Extract the [X, Y] coordinate from the center of the cell holding the provided text.  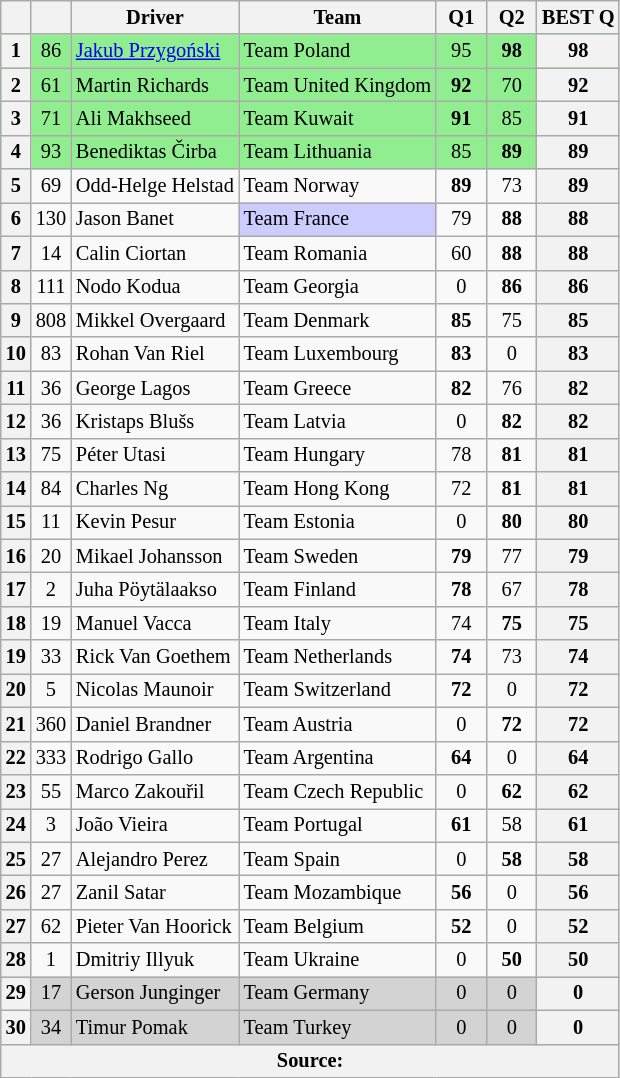
Kevin Pesur [155, 522]
69 [51, 186]
28 [16, 960]
18 [16, 623]
21 [16, 724]
25 [16, 859]
Rohan Van Riel [155, 354]
93 [51, 152]
13 [16, 455]
Team Denmark [338, 320]
84 [51, 489]
Team Italy [338, 623]
Q2 [512, 17]
30 [16, 1027]
60 [461, 253]
Team Spain [338, 859]
7 [16, 253]
67 [512, 589]
22 [16, 758]
111 [51, 287]
95 [461, 51]
Jakub Przygoński [155, 51]
Péter Utasi [155, 455]
360 [51, 724]
15 [16, 522]
Marco Zakouřil [155, 791]
Gerson Junginger [155, 993]
Team [338, 17]
Q1 [461, 17]
Zanil Satar [155, 892]
Team Netherlands [338, 657]
12 [16, 421]
Team Ukraine [338, 960]
Mikael Johansson [155, 556]
Team France [338, 219]
Team Mozambique [338, 892]
Team Latvia [338, 421]
Source: [310, 1061]
26 [16, 892]
55 [51, 791]
71 [51, 118]
Team United Kingdom [338, 85]
808 [51, 320]
George Lagos [155, 388]
Dmitriy Illyuk [155, 960]
Daniel Brandner [155, 724]
Team Finland [338, 589]
Rick Van Goethem [155, 657]
34 [51, 1027]
Juha Pöytälaakso [155, 589]
João Vieira [155, 825]
130 [51, 219]
Team Turkey [338, 1027]
Team Portugal [338, 825]
Team Poland [338, 51]
Charles Ng [155, 489]
6 [16, 219]
Team Lithuania [338, 152]
Team Greece [338, 388]
Team Hungary [338, 455]
Ali Makhseed [155, 118]
Team Luxembourg [338, 354]
Nodo Kodua [155, 287]
29 [16, 993]
10 [16, 354]
Team Belgium [338, 926]
BEST Q [578, 17]
Odd-Helge Helstad [155, 186]
Mikkel Overgaard [155, 320]
9 [16, 320]
33 [51, 657]
Calin Ciortan [155, 253]
8 [16, 287]
Team Germany [338, 993]
24 [16, 825]
4 [16, 152]
Team Norway [338, 186]
Team Czech Republic [338, 791]
Kristaps Blušs [155, 421]
Team Estonia [338, 522]
Rodrigo Gallo [155, 758]
Nicolas Maunoir [155, 690]
Timur Pomak [155, 1027]
Team Sweden [338, 556]
Team Austria [338, 724]
76 [512, 388]
Team Romania [338, 253]
Team Kuwait [338, 118]
Jason Banet [155, 219]
23 [16, 791]
Pieter Van Hoorick [155, 926]
Manuel Vacca [155, 623]
Team Switzerland [338, 690]
Alejandro Perez [155, 859]
333 [51, 758]
Team Hong Kong [338, 489]
Team Argentina [338, 758]
Driver [155, 17]
Martin Richards [155, 85]
16 [16, 556]
77 [512, 556]
Benediktas Čirba [155, 152]
70 [512, 85]
Team Georgia [338, 287]
